Identify which cell holds the provided text, then report its [x, y] central coordinate. 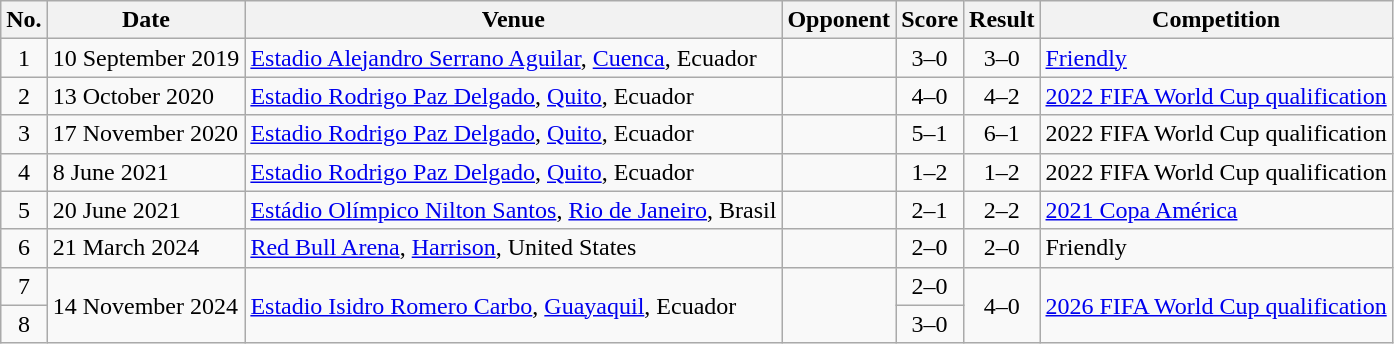
8 [24, 324]
Score [930, 20]
2 [24, 96]
2021 Copa América [1216, 210]
6 [24, 248]
Result [1002, 20]
1 [24, 58]
Estadio Alejandro Serrano Aguilar, Cuenca, Ecuador [514, 58]
8 June 2021 [146, 172]
10 September 2019 [146, 58]
Red Bull Arena, Harrison, United States [514, 248]
3 [24, 134]
14 November 2024 [146, 305]
6–1 [1002, 134]
20 June 2021 [146, 210]
Opponent [839, 20]
No. [24, 20]
17 November 2020 [146, 134]
Estádio Olímpico Nilton Santos, Rio de Janeiro, Brasil [514, 210]
5–1 [930, 134]
Competition [1216, 20]
2026 FIFA World Cup qualification [1216, 305]
5 [24, 210]
21 March 2024 [146, 248]
Estadio Isidro Romero Carbo, Guayaquil, Ecuador [514, 305]
13 October 2020 [146, 96]
2–2 [1002, 210]
4 [24, 172]
Date [146, 20]
4–2 [1002, 96]
Venue [514, 20]
2–1 [930, 210]
7 [24, 286]
